Provide the (x, y) coordinate of the cell's center where the given text is located.  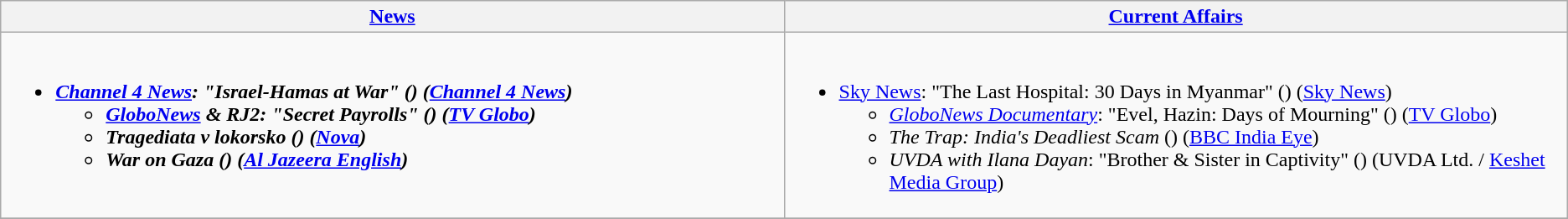
Current Affairs (1176, 17)
News (392, 17)
